Scan for the cell matching the given text and deliver its (X, Y) coordinate at center. 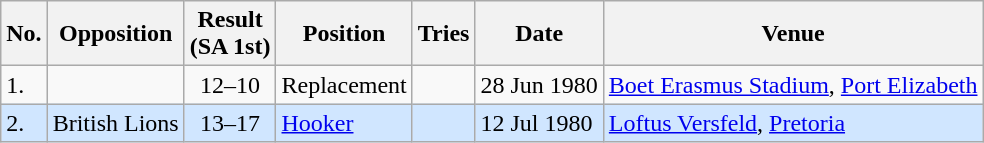
Position (344, 34)
Venue (793, 34)
Hooker (344, 123)
13–17 (230, 123)
12 Jul 1980 (539, 123)
Opposition (116, 34)
1. (24, 85)
Loftus Versfeld, Pretoria (793, 123)
Boet Erasmus Stadium, Port Elizabeth (793, 85)
Result(SA 1st) (230, 34)
British Lions (116, 123)
12–10 (230, 85)
2. (24, 123)
Tries (444, 34)
28 Jun 1980 (539, 85)
No. (24, 34)
Date (539, 34)
Replacement (344, 85)
